Search for the cell housing the specified text and yield its (x, y) center coordinate. 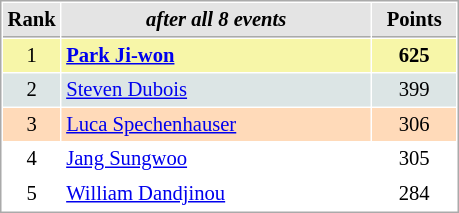
306 (414, 124)
4 (32, 158)
Steven Dubois (216, 90)
Jang Sungwoo (216, 158)
William Dandjinou (216, 194)
399 (414, 90)
1 (32, 56)
2 (32, 90)
Luca Spechenhauser (216, 124)
after all 8 events (216, 20)
284 (414, 194)
Points (414, 20)
Park Ji-won (216, 56)
305 (414, 158)
3 (32, 124)
Rank (32, 20)
625 (414, 56)
5 (32, 194)
